Output the [x, y] coordinate of the center of the cell containing the given text.  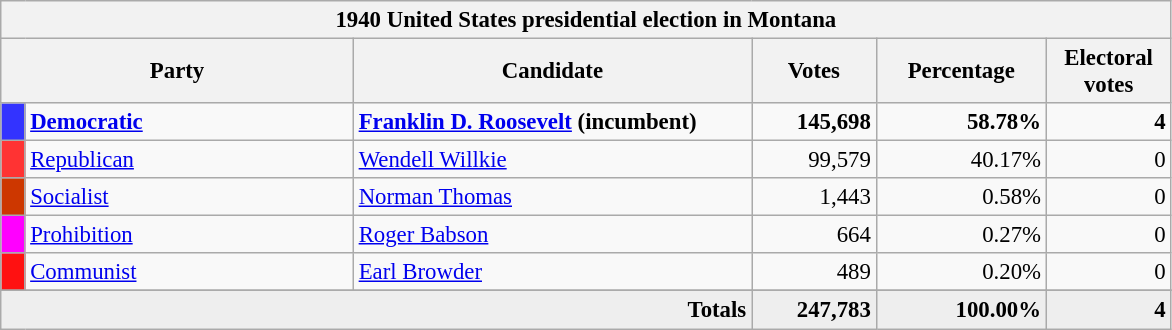
Republican [189, 160]
Communist [189, 273]
Votes [814, 72]
Electoral votes [1108, 72]
0.58% [961, 197]
Democratic [189, 122]
Norman Thomas [552, 197]
489 [814, 273]
1940 United States presidential election in Montana [586, 20]
Franklin D. Roosevelt (incumbent) [552, 122]
Earl Browder [552, 273]
145,698 [814, 122]
Socialist [189, 197]
Prohibition [189, 235]
Candidate [552, 72]
664 [814, 235]
99,579 [814, 160]
247,783 [814, 310]
1,443 [814, 197]
Totals [376, 310]
Wendell Willkie [552, 160]
58.78% [961, 122]
40.17% [961, 160]
Roger Babson [552, 235]
0.27% [961, 235]
0.20% [961, 273]
Percentage [961, 72]
Party [178, 72]
100.00% [961, 310]
